Locate the cell with the specified text and output its (X, Y) center coordinate. 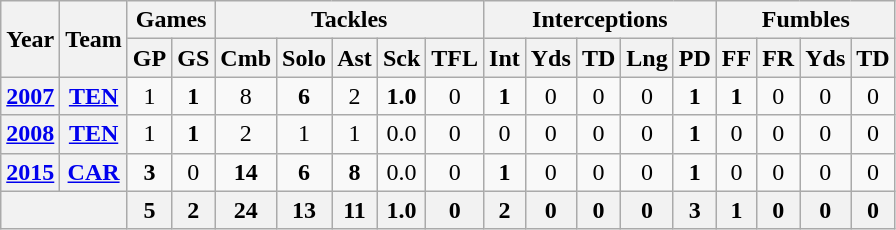
Games (170, 20)
Lng (647, 58)
24 (246, 210)
Year (30, 39)
Cmb (246, 58)
11 (355, 210)
14 (246, 172)
PD (694, 58)
Fumbles (806, 20)
GS (194, 58)
FR (778, 58)
Int (505, 58)
FF (736, 58)
Ast (355, 58)
CAR (94, 172)
Interceptions (600, 20)
Sck (401, 58)
13 (304, 210)
GP (149, 58)
2007 (30, 96)
5 (149, 210)
2008 (30, 134)
TFL (455, 58)
2015 (30, 172)
Team (94, 39)
Tackles (350, 20)
Solo (304, 58)
